Identify which cell holds the provided text, then report its (x, y) central coordinate. 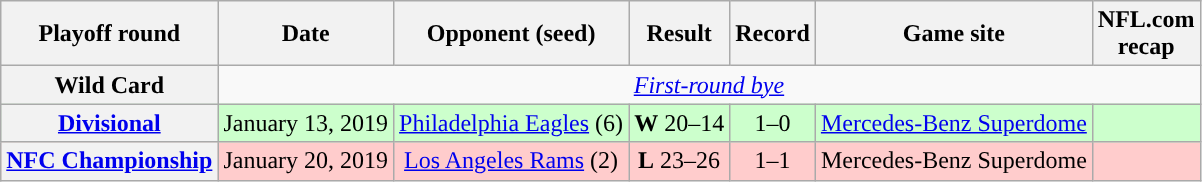
Opponent (seed) (512, 34)
Playoff round (110, 34)
Game site (954, 34)
W 20–14 (680, 123)
January 13, 2019 (306, 123)
Date (306, 34)
Philadelphia Eagles (6) (512, 123)
Record (773, 34)
1–1 (773, 161)
Wild Card (110, 85)
Divisional (110, 123)
1–0 (773, 123)
Los Angeles Rams (2) (512, 161)
January 20, 2019 (306, 161)
First-round bye (709, 85)
L 23–26 (680, 161)
NFC Championship (110, 161)
Result (680, 34)
NFL.comrecap (1146, 34)
